Output the [x, y] coordinate of the center of the cell containing the given text.  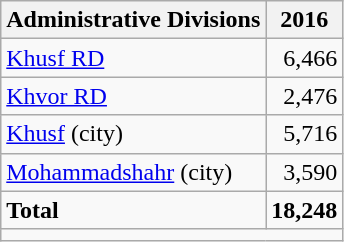
2,476 [304, 96]
3,590 [304, 172]
6,466 [304, 58]
Khusf RD [134, 58]
18,248 [304, 210]
5,716 [304, 134]
Administrative Divisions [134, 20]
Khvor RD [134, 96]
Total [134, 210]
Khusf (city) [134, 134]
2016 [304, 20]
Mohammadshahr (city) [134, 172]
